Return the (X, Y) coordinate for the center point of the cell that contains the specified text.  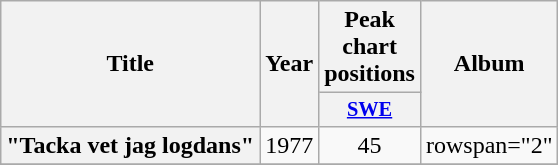
45 (370, 145)
Peak chart positions (370, 47)
Year (290, 64)
Title (130, 64)
Album (489, 64)
1977 (290, 145)
SWE (370, 110)
rowspan="2" (489, 145)
"Tacka vet jag logdans" (130, 145)
